From the cell containing the given text, extract its center point as (x, y) coordinate. 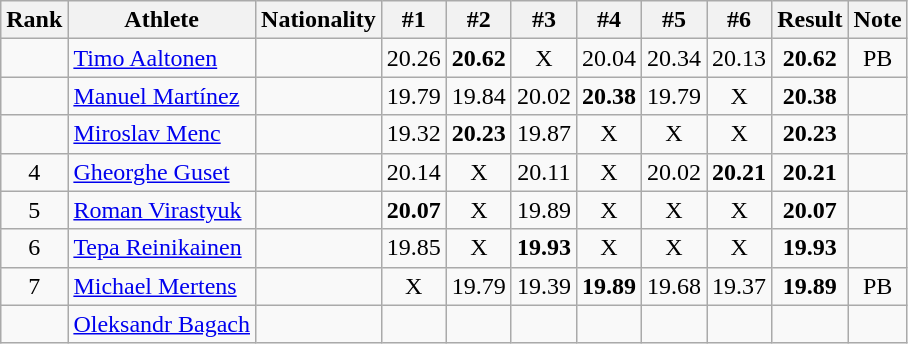
20.34 (674, 58)
#1 (414, 20)
#3 (544, 20)
Roman Virastyuk (162, 210)
20.13 (740, 58)
19.39 (544, 286)
6 (34, 248)
20.14 (414, 172)
Michael Mertens (162, 286)
19.32 (414, 134)
#6 (740, 20)
19.84 (478, 96)
Tepa Reinikainen (162, 248)
#2 (478, 20)
Timo Aaltonen (162, 58)
Nationality (319, 20)
5 (34, 210)
Rank (34, 20)
19.37 (740, 286)
#4 (608, 20)
Manuel Martínez (162, 96)
20.26 (414, 58)
Gheorghe Guset (162, 172)
4 (34, 172)
Result (810, 20)
Athlete (162, 20)
#5 (674, 20)
7 (34, 286)
Oleksandr Bagach (162, 324)
20.04 (608, 58)
Note (878, 20)
20.11 (544, 172)
19.87 (544, 134)
Miroslav Menc (162, 134)
19.68 (674, 286)
19.85 (414, 248)
